Locate the cell with the specified text and output its (x, y) center coordinate. 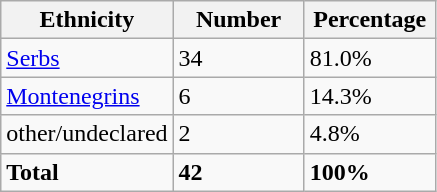
Total (87, 172)
14.3% (370, 96)
Serbs (87, 58)
34 (238, 58)
Number (238, 20)
81.0% (370, 58)
2 (238, 134)
100% (370, 172)
42 (238, 172)
Ethnicity (87, 20)
Montenegrins (87, 96)
Percentage (370, 20)
6 (238, 96)
other/undeclared (87, 134)
4.8% (370, 134)
